For the text-containing cell, return its midpoint in [X, Y] coordinate format. 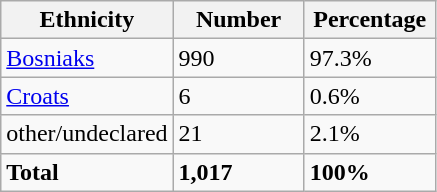
100% [370, 172]
Croats [87, 96]
Number [238, 20]
other/undeclared [87, 134]
6 [238, 96]
Ethnicity [87, 20]
97.3% [370, 58]
1,017 [238, 172]
Total [87, 172]
990 [238, 58]
0.6% [370, 96]
Percentage [370, 20]
2.1% [370, 134]
21 [238, 134]
Bosniaks [87, 58]
